Detect which cell encompasses the target text, then output its (X, Y) center coordinate. 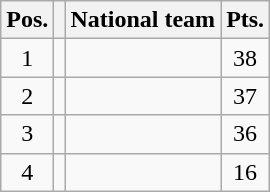
1 (28, 58)
36 (246, 134)
Pos. (28, 20)
3 (28, 134)
16 (246, 172)
4 (28, 172)
Pts. (246, 20)
National team (143, 20)
38 (246, 58)
2 (28, 96)
37 (246, 96)
